For the text-containing cell, return its midpoint in (X, Y) coordinate format. 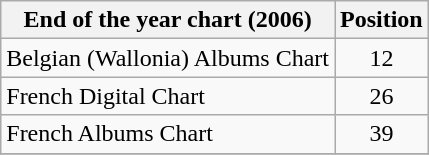
Belgian (Wallonia) Albums Chart (168, 58)
End of the year chart (2006) (168, 20)
French Albums Chart (168, 134)
French Digital Chart (168, 96)
39 (381, 134)
26 (381, 96)
Position (381, 20)
12 (381, 58)
